Pinpoint the cell where the given text exists, returning its [x, y] midpoint coordinate. 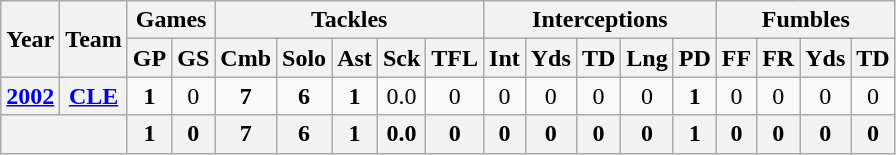
FF [736, 58]
Team [94, 39]
Year [30, 39]
Lng [647, 58]
Int [505, 58]
FR [778, 58]
PD [694, 58]
CLE [94, 96]
Sck [401, 58]
GP [149, 58]
Fumbles [806, 20]
Games [170, 20]
Ast [355, 58]
Solo [304, 58]
Interceptions [600, 20]
2002 [30, 96]
GS [194, 58]
Cmb [246, 58]
TFL [455, 58]
Tackles [350, 20]
